Search for the cell housing the specified text and yield its [x, y] center coordinate. 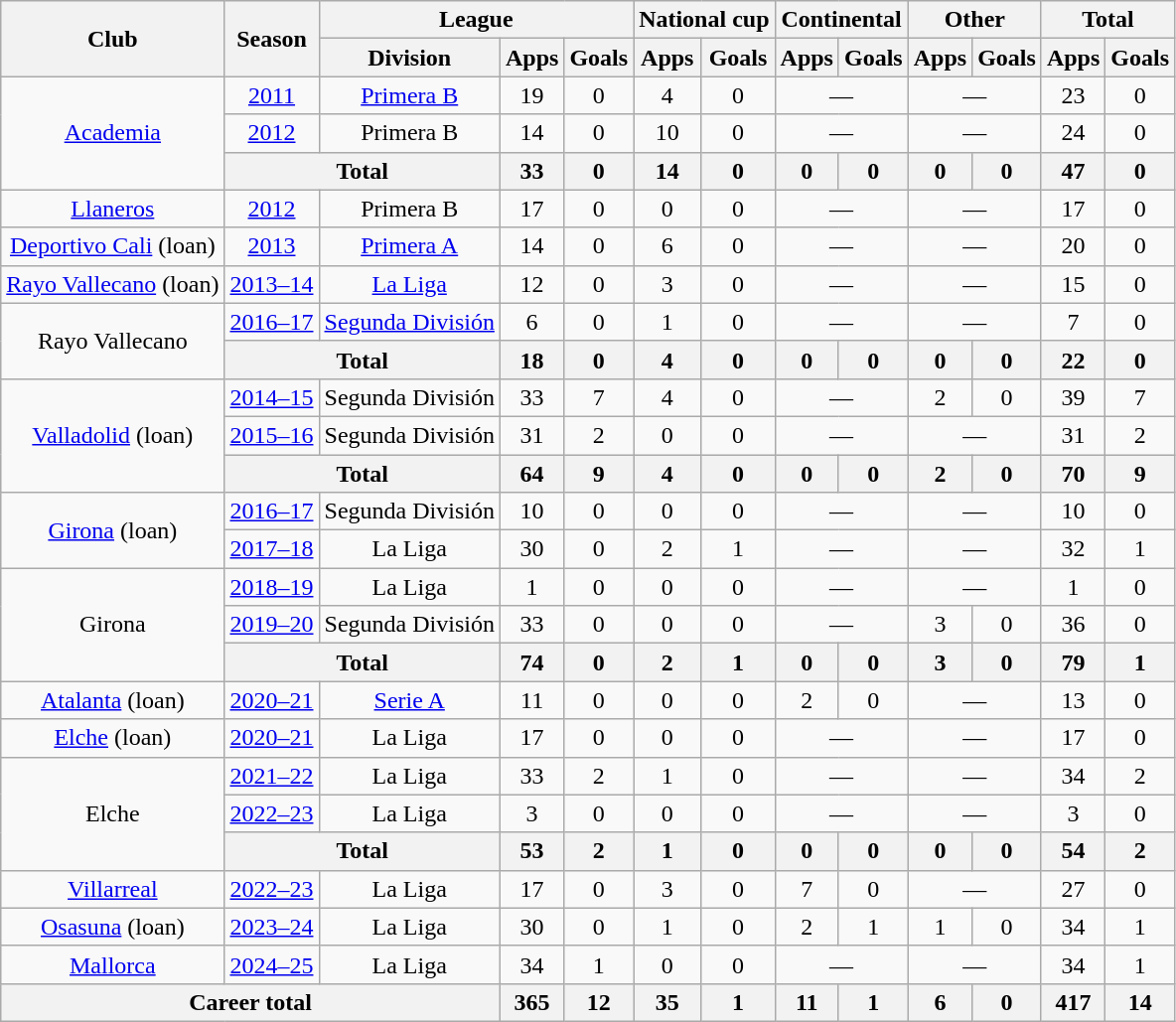
Rayo Vallecano [113, 341]
Deportivo Cali (loan) [113, 246]
Valladolid (loan) [113, 435]
2024–25 [272, 964]
53 [531, 851]
64 [531, 474]
Elche [113, 813]
74 [531, 662]
Rayo Vallecano (loan) [113, 284]
2017–18 [272, 549]
Division [409, 58]
Season [272, 39]
Villarreal [113, 889]
Atalanta (loan) [113, 700]
79 [1073, 662]
36 [1073, 625]
54 [1073, 851]
Primera A [409, 246]
Osasuna (loan) [113, 927]
47 [1073, 171]
Other [974, 20]
Elche (loan) [113, 738]
2023–24 [272, 927]
National cup [704, 20]
27 [1073, 889]
Girona [113, 625]
365 [531, 1002]
70 [1073, 474]
2019–20 [272, 625]
League [477, 20]
2013 [272, 246]
Llaneros [113, 209]
Club [113, 39]
35 [667, 1002]
2013–14 [272, 284]
417 [1073, 1002]
19 [531, 95]
39 [1073, 397]
Girona (loan) [113, 530]
2011 [272, 95]
24 [1073, 133]
20 [1073, 246]
22 [1073, 360]
Mallorca [113, 964]
Academia [113, 133]
Continental [841, 20]
23 [1073, 95]
15 [1073, 284]
32 [1073, 549]
2018–19 [272, 587]
13 [1073, 700]
Serie A [409, 700]
2014–15 [272, 397]
2021–22 [272, 776]
18 [531, 360]
2015–16 [272, 435]
Career total [250, 1002]
